Identify which cell holds the provided text, then report its [X, Y] central coordinate. 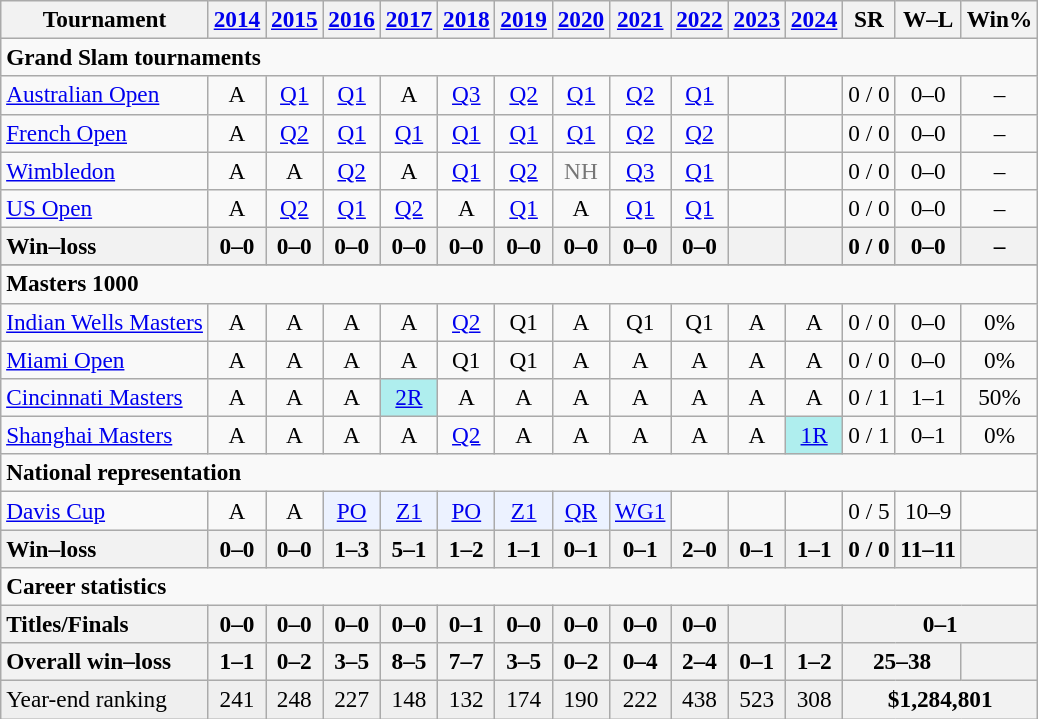
WG1 [640, 510]
Masters 1000 [520, 284]
1R [814, 435]
Australian Open [105, 95]
Miami Open [105, 359]
Indian Wells Masters [105, 322]
Cincinnati Masters [105, 397]
US Open [105, 208]
308 [814, 699]
7–7 [466, 662]
25–38 [902, 662]
0 / 5 [869, 510]
2021 [640, 19]
2015 [294, 19]
227 [352, 699]
2017 [408, 19]
2019 [524, 19]
Wimbledon [105, 170]
2R [408, 397]
10–9 [928, 510]
2018 [466, 19]
$1,284,801 [940, 699]
8–5 [408, 662]
132 [466, 699]
2016 [352, 19]
2024 [814, 19]
Tournament [105, 19]
0–4 [640, 662]
Davis Cup [105, 510]
2–4 [700, 662]
5–1 [408, 548]
Win% [999, 19]
Shanghai Masters [105, 435]
SR [869, 19]
2023 [756, 19]
1–3 [352, 548]
190 [580, 699]
241 [236, 699]
438 [700, 699]
NH [580, 170]
Overall win–loss [105, 662]
National representation [520, 473]
Grand Slam tournaments [520, 57]
QR [580, 510]
French Open [105, 133]
Year-end ranking [105, 699]
W–L [928, 19]
11–11 [928, 548]
50% [999, 397]
Titles/Finals [105, 624]
2–0 [700, 548]
174 [524, 699]
248 [294, 699]
2022 [700, 19]
2020 [580, 19]
148 [408, 699]
2014 [236, 19]
Career statistics [520, 586]
222 [640, 699]
523 [756, 699]
